Extract the (X, Y) coordinate from the center of the cell holding the provided text.  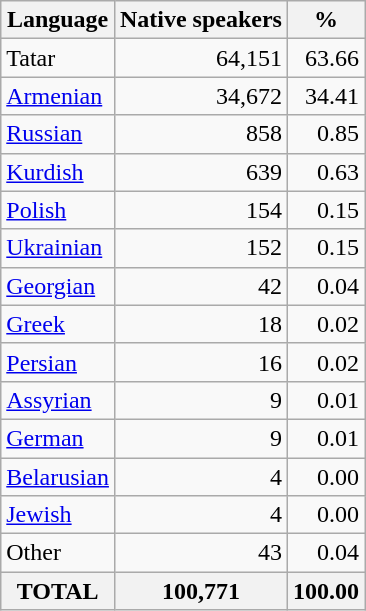
Jewish (58, 515)
0.85 (326, 134)
100.00 (326, 591)
42 (200, 286)
43 (200, 553)
Belarusian (58, 477)
Greek (58, 324)
0.63 (326, 172)
154 (200, 210)
Language (58, 20)
Polish (58, 210)
Persian (58, 362)
64,151 (200, 58)
Tatar (58, 58)
Native speakers (200, 20)
TOTAL (58, 591)
Ukrainian (58, 248)
Kurdish (58, 172)
Russian (58, 134)
% (326, 20)
152 (200, 248)
34.41 (326, 96)
639 (200, 172)
100,771 (200, 591)
34,672 (200, 96)
Armenian (58, 96)
18 (200, 324)
Assyrian (58, 400)
Georgian (58, 286)
858 (200, 134)
German (58, 438)
Other (58, 553)
16 (200, 362)
63.66 (326, 58)
